Search for the cell housing the specified text and yield its [x, y] center coordinate. 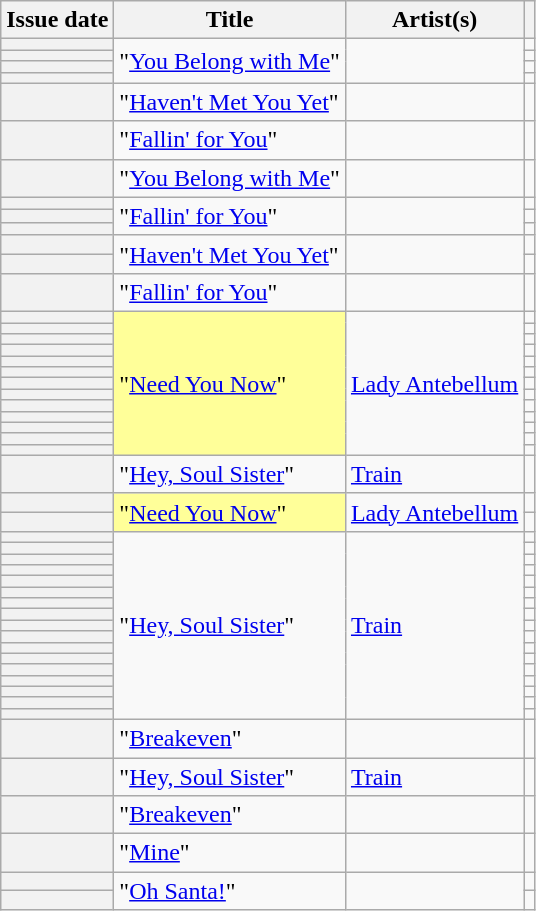
Issue date [58, 20]
"Mine" [230, 853]
"Oh Santa!" [230, 891]
Title [230, 20]
Artist(s) [434, 20]
